From the cell containing the given text, extract its center point as (X, Y) coordinate. 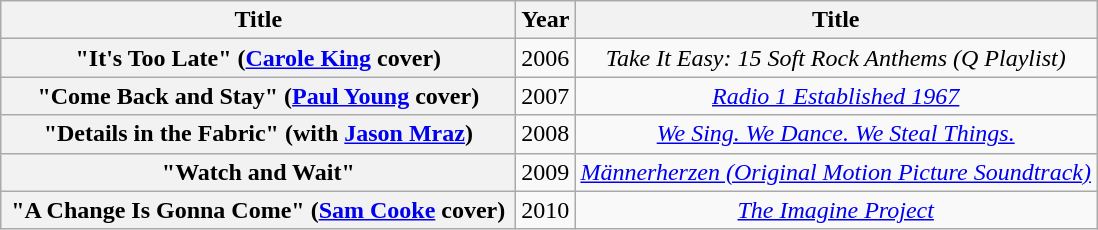
"Come Back and Stay" (Paul Young cover) (258, 96)
"Details in the Fabric" (with Jason Mraz) (258, 134)
2007 (546, 96)
The Imagine Project (836, 210)
Radio 1 Established 1967 (836, 96)
"Watch and Wait" (258, 172)
Take It Easy: 15 Soft Rock Anthems (Q Playlist) (836, 58)
2008 (546, 134)
2009 (546, 172)
2006 (546, 58)
Männerherzen (Original Motion Picture Soundtrack) (836, 172)
2010 (546, 210)
We Sing. We Dance. We Steal Things. (836, 134)
Year (546, 20)
"It's Too Late" (Carole King cover) (258, 58)
"A Change Is Gonna Come" (Sam Cooke cover) (258, 210)
